Scan for the cell matching the given text and deliver its (x, y) coordinate at center. 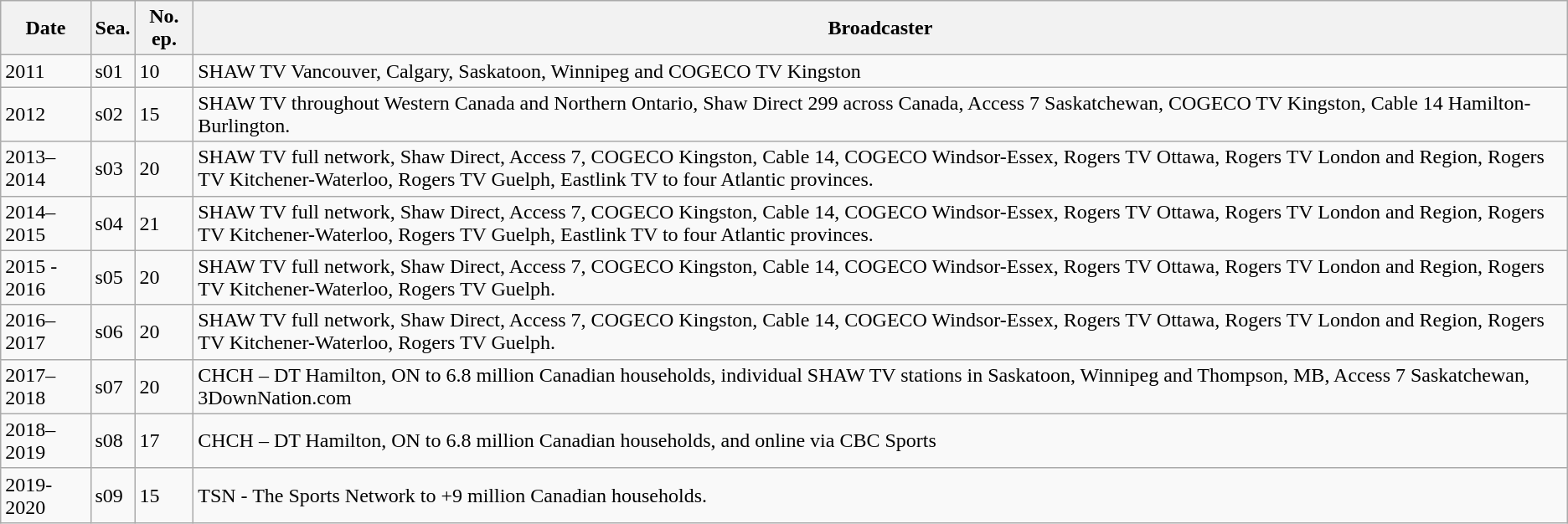
s01 (112, 71)
TSN - The Sports Network to +9 million Canadian households. (881, 496)
s07 (112, 387)
2014–2015 (45, 223)
2016–2017 (45, 331)
s09 (112, 496)
2019-2020 (45, 496)
No. ep. (164, 28)
s05 (112, 278)
Broadcaster (881, 28)
2012 (45, 114)
10 (164, 71)
2017–2018 (45, 387)
SHAW TV Vancouver, Calgary, Saskatoon, Winnipeg and COGECO TV Kingston (881, 71)
s08 (112, 440)
21 (164, 223)
s03 (112, 169)
Date (45, 28)
2018–2019 (45, 440)
2015 - 2016 (45, 278)
CHCH – DT Hamilton, ON to 6.8 million Canadian households, and online via CBC Sports (881, 440)
17 (164, 440)
s02 (112, 114)
2011 (45, 71)
s04 (112, 223)
s06 (112, 331)
Sea. (112, 28)
2013–2014 (45, 169)
